Identify which cell holds the provided text, then report its [X, Y] central coordinate. 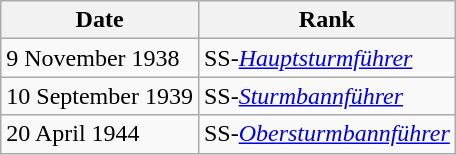
20 April 1944 [100, 134]
10 September 1939 [100, 96]
SS-Hauptsturmführer [326, 58]
Date [100, 20]
Rank [326, 20]
9 November 1938 [100, 58]
SS-Sturmbannführer [326, 96]
SS-Obersturmbannführer [326, 134]
